Pinpoint the cell where the given text exists, returning its (x, y) midpoint coordinate. 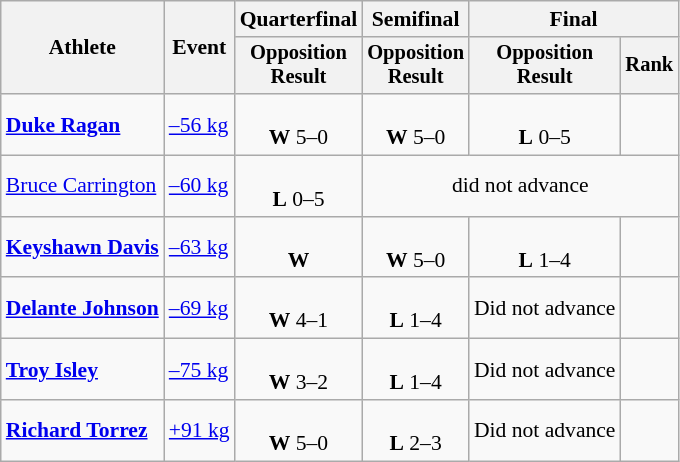
Athlete (82, 48)
–75 kg (200, 370)
L 2–3 (416, 430)
–69 kg (200, 308)
Final (574, 19)
Troy Isley (82, 370)
W 3–2 (299, 370)
Richard Torrez (82, 430)
Semifinal (416, 19)
Bruce Carrington (82, 186)
W 4–1 (299, 308)
Duke Ragan (82, 124)
Keyshawn Davis (82, 248)
–63 kg (200, 248)
+91 kg (200, 430)
Delante Johnson (82, 308)
–56 kg (200, 124)
did not advance (520, 186)
–60 kg (200, 186)
Event (200, 48)
Quarterfinal (299, 19)
Rank (650, 66)
W (299, 248)
